Provide the [X, Y] coordinate of the cell's center where the given text is located.  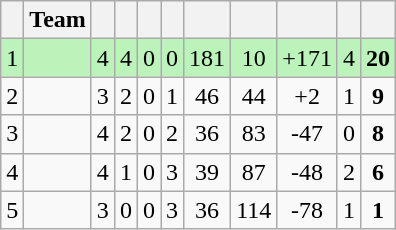
-47 [308, 134]
44 [254, 96]
9 [378, 96]
181 [208, 58]
10 [254, 58]
Team [58, 20]
20 [378, 58]
8 [378, 134]
-78 [308, 210]
+171 [308, 58]
-48 [308, 172]
87 [254, 172]
6 [378, 172]
+2 [308, 96]
39 [208, 172]
114 [254, 210]
5 [12, 210]
83 [254, 134]
46 [208, 96]
